From the cell containing the given text, extract its center point as [X, Y] coordinate. 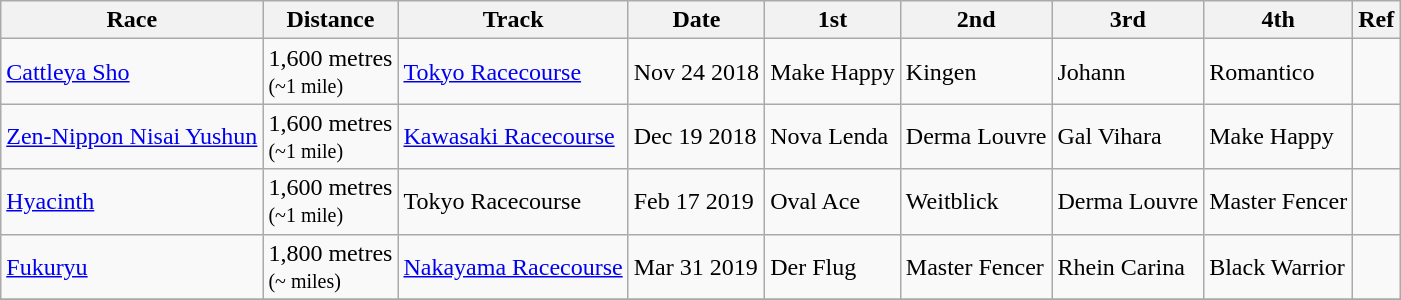
Nakayama Racecourse [513, 266]
Weitblick [976, 202]
Date [696, 20]
Mar 31 2019 [696, 266]
4th [1278, 20]
Ref [1376, 20]
1st [833, 20]
Rhein Carina [1128, 266]
Distance [330, 20]
Cattleya Sho [132, 72]
Nov 24 2018 [696, 72]
Dec 19 2018 [696, 136]
Kingen [976, 72]
Feb 17 2019 [696, 202]
Der Flug [833, 266]
Romantico [1278, 72]
Hyacinth [132, 202]
Fukuryu [132, 266]
Johann [1128, 72]
Oval Ace [833, 202]
1,800 metres(~ miles) [330, 266]
Race [132, 20]
3rd [1128, 20]
Nova Lenda [833, 136]
Zen-Nippon Nisai Yushun [132, 136]
2nd [976, 20]
Track [513, 20]
Kawasaki Racecourse [513, 136]
Gal Vihara [1128, 136]
Black Warrior [1278, 266]
